Pinpoint the cell where the given text exists, returning its [X, Y] midpoint coordinate. 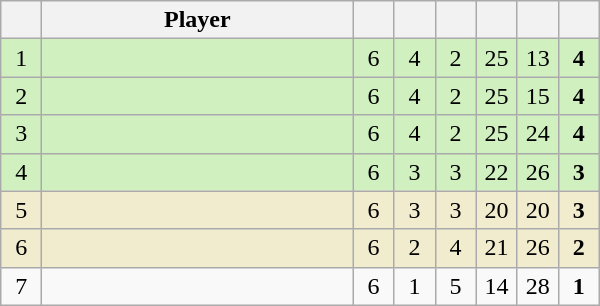
15 [538, 96]
28 [538, 286]
13 [538, 58]
24 [538, 134]
7 [22, 286]
21 [496, 248]
14 [496, 286]
Player [198, 20]
22 [496, 172]
